Determine the [X, Y] coordinate at the center of the cell enclosing the given text.  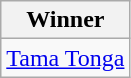
Winner [66, 20]
Tama Tonga [66, 58]
